Locate the cell with the specified text and output its [X, Y] center coordinate. 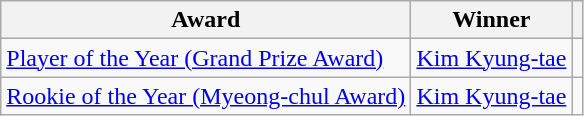
Award [206, 20]
Rookie of the Year (Myeong-chul Award) [206, 96]
Player of the Year (Grand Prize Award) [206, 58]
Winner [492, 20]
